Detect which cell encompasses the target text, then output its [x, y] center coordinate. 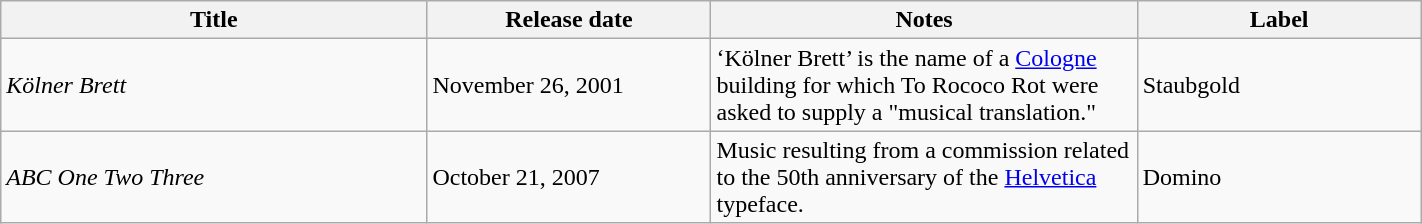
‘Kölner Brett’ is the name of a Cologne building for which To Rococo Rot were asked to supply a "musical translation." [924, 85]
Title [214, 20]
Domino [1279, 177]
ABC One Two Three [214, 177]
Notes [924, 20]
Staubgold [1279, 85]
October 21, 2007 [569, 177]
November 26, 2001 [569, 85]
Label [1279, 20]
Music resulting from a commission related to the 50th anniversary of the Helvetica typeface. [924, 177]
Kölner Brett [214, 85]
Release date [569, 20]
